Search for the cell housing the specified text and yield its [x, y] center coordinate. 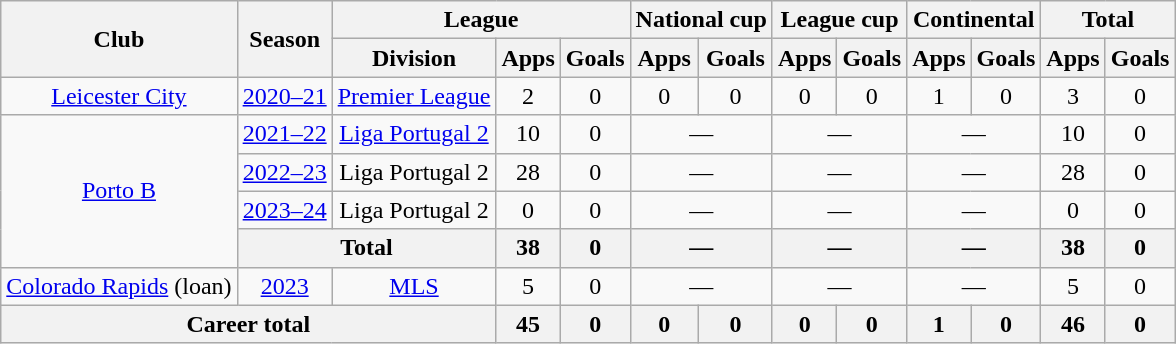
45 [528, 324]
2023–24 [284, 210]
Premier League [414, 96]
Continental [974, 20]
National cup [701, 20]
Porto B [119, 191]
2020–21 [284, 96]
Division [414, 58]
League cup [839, 20]
MLS [414, 286]
2023 [284, 286]
Leicester City [119, 96]
Career total [248, 324]
Colorado Rapids (loan) [119, 286]
Season [284, 39]
3 [1073, 96]
2 [528, 96]
2021–22 [284, 134]
46 [1073, 324]
League [481, 20]
2022–23 [284, 172]
Club [119, 39]
